Return (X, Y) of the center of cell containing provided text 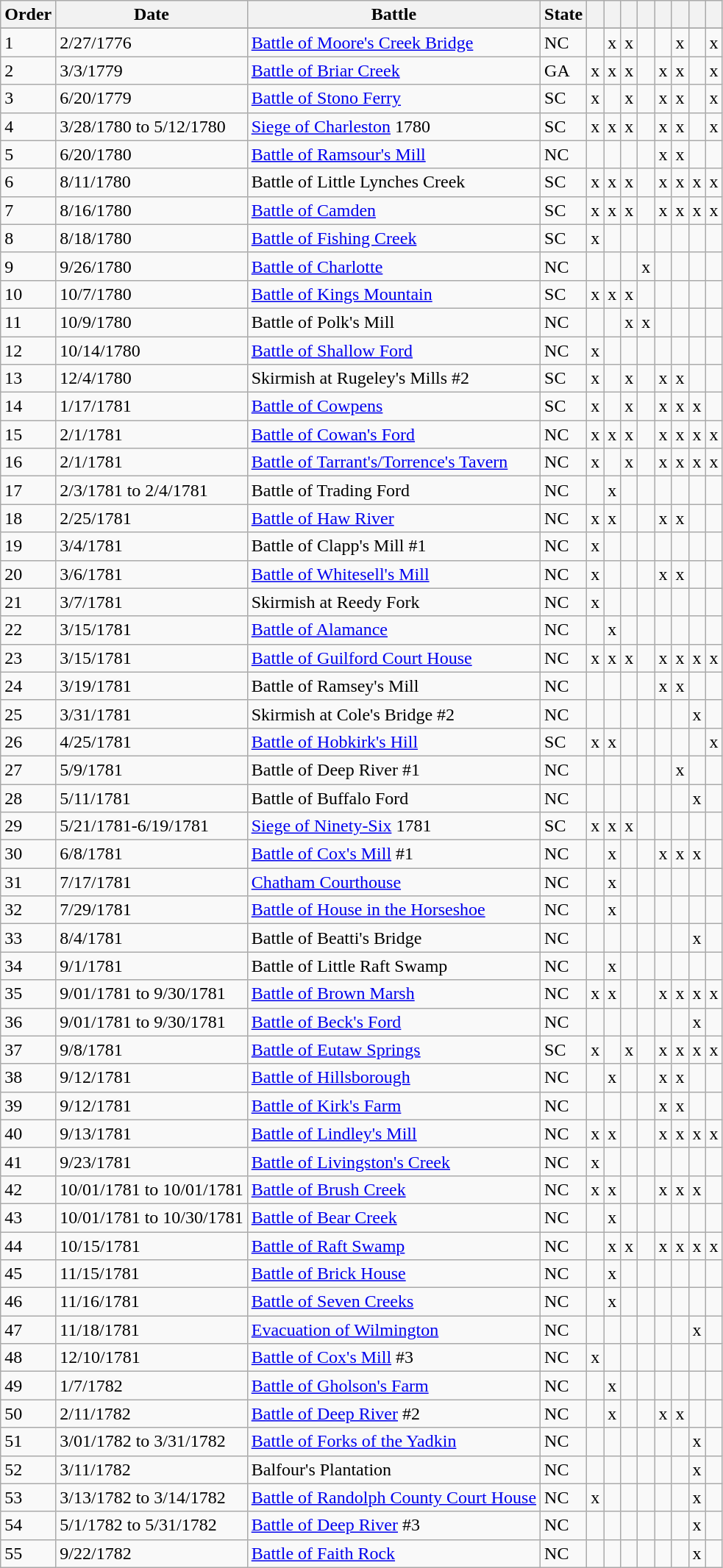
44 (28, 1246)
5/1/1782 to 5/31/1782 (152, 1525)
Battle of Charlotte (393, 266)
Battle of Briar Creek (393, 71)
11 (28, 322)
53 (28, 1497)
39 (28, 1106)
Battle of Guilford Court House (393, 658)
Battle of Camden (393, 210)
Battle of Hillsborough (393, 1078)
9/13/1781 (152, 1134)
16 (28, 462)
3/11/1782 (152, 1469)
Battle of Forks of the Yadkin (393, 1442)
Battle of Ramsey's Mill (393, 686)
Skirmish at Cole's Bridge #2 (393, 714)
8/18/1780 (152, 238)
37 (28, 1050)
12/10/1781 (152, 1358)
Battle of Brick House (393, 1274)
10/01/1781 to 10/01/1781 (152, 1189)
Battle of Shallow Ford (393, 351)
3/7/1781 (152, 602)
Battle of Deep River #1 (393, 770)
3/01/1782 to 3/31/1782 (152, 1442)
9 (28, 266)
40 (28, 1134)
6 (28, 182)
13 (28, 379)
17 (28, 490)
3/6/1781 (152, 574)
10/14/1780 (152, 351)
11/15/1781 (152, 1274)
Skirmish at Rugeley's Mills #2 (393, 379)
Battle of Beatti's Bridge (393, 938)
Battle of Eutaw Springs (393, 1050)
4 (28, 126)
3/28/1780 to 5/12/1780 (152, 126)
5 (28, 154)
9/23/1781 (152, 1161)
Battle of Little Raft Swamp (393, 966)
Battle of Brush Creek (393, 1189)
3 (28, 99)
2/3/1781 to 2/4/1781 (152, 490)
Battle of Tarrant's/Torrence's Tavern (393, 462)
4/25/1781 (152, 742)
15 (28, 434)
Battle of Trading Ford (393, 490)
9/1/1781 (152, 966)
Battle of Brown Marsh (393, 994)
5/11/1781 (152, 798)
Battle of Polk's Mill (393, 322)
19 (28, 546)
Battle of Kirk's Farm (393, 1106)
34 (28, 966)
24 (28, 686)
Battle of Cowan's Ford (393, 434)
Battle of Kings Mountain (393, 294)
45 (28, 1274)
1 (28, 43)
Battle (393, 15)
32 (28, 910)
42 (28, 1189)
Battle of Lindley's Mill (393, 1134)
Balfour's Plantation (393, 1469)
9/22/1782 (152, 1553)
10/7/1780 (152, 294)
3/31/1781 (152, 714)
Battle of Fishing Creek (393, 238)
21 (28, 602)
5/9/1781 (152, 770)
Evacuation of Wilmington (393, 1330)
Battle of Little Lynches Creek (393, 182)
29 (28, 826)
2/27/1776 (152, 43)
7 (28, 210)
47 (28, 1330)
Battle of Deep River #2 (393, 1414)
52 (28, 1469)
8/11/1780 (152, 182)
3/4/1781 (152, 546)
Battle of Cox's Mill #3 (393, 1358)
26 (28, 742)
Battle of House in the Horseshoe (393, 910)
3/3/1779 (152, 71)
6/20/1779 (152, 99)
48 (28, 1358)
54 (28, 1525)
Date (152, 15)
10/15/1781 (152, 1246)
12 (28, 351)
9/26/1780 (152, 266)
Chatham Courthouse (393, 882)
18 (28, 518)
33 (28, 938)
2/11/1782 (152, 1414)
8 (28, 238)
Battle of Stono Ferry (393, 99)
49 (28, 1386)
6/20/1780 (152, 154)
36 (28, 1022)
Siege of Charleston 1780 (393, 126)
20 (28, 574)
35 (28, 994)
10/9/1780 (152, 322)
State (563, 15)
6/8/1781 (152, 854)
Battle of Whitesell's Mill (393, 574)
55 (28, 1553)
7/29/1781 (152, 910)
Battle of Hobkirk's Hill (393, 742)
28 (28, 798)
46 (28, 1302)
14 (28, 407)
5/21/1781-6/19/1781 (152, 826)
Battle of Raft Swamp (393, 1246)
41 (28, 1161)
10 (28, 294)
Battle of Cox's Mill #1 (393, 854)
Battle of Cowpens (393, 407)
Battle of Ramsour's Mill (393, 154)
GA (563, 71)
Siege of Ninety-Six 1781 (393, 826)
50 (28, 1414)
Skirmish at Reedy Fork (393, 602)
1/7/1782 (152, 1386)
3/19/1781 (152, 686)
Order (28, 15)
30 (28, 854)
31 (28, 882)
Battle of Moore's Creek Bridge (393, 43)
Battle of Haw River (393, 518)
23 (28, 658)
11/16/1781 (152, 1302)
2/25/1781 (152, 518)
Battle of Beck's Ford (393, 1022)
7/17/1781 (152, 882)
8/4/1781 (152, 938)
2 (28, 71)
38 (28, 1078)
22 (28, 630)
Battle of Livingston's Creek (393, 1161)
11/18/1781 (152, 1330)
27 (28, 770)
Battle of Alamance (393, 630)
25 (28, 714)
1/17/1781 (152, 407)
8/16/1780 (152, 210)
12/4/1780 (152, 379)
3/13/1782 to 3/14/1782 (152, 1497)
Battle of Clapp's Mill #1 (393, 546)
Battle of Randolph County Court House (393, 1497)
Battle of Deep River #3 (393, 1525)
9/8/1781 (152, 1050)
51 (28, 1442)
Battle of Faith Rock (393, 1553)
Battle of Bear Creek (393, 1217)
Battle of Gholson's Farm (393, 1386)
43 (28, 1217)
Battle of Seven Creeks (393, 1302)
10/01/1781 to 10/30/1781 (152, 1217)
Battle of Buffalo Ford (393, 798)
